Return the (X, Y) coordinate for the center point of the cell that contains the specified text.  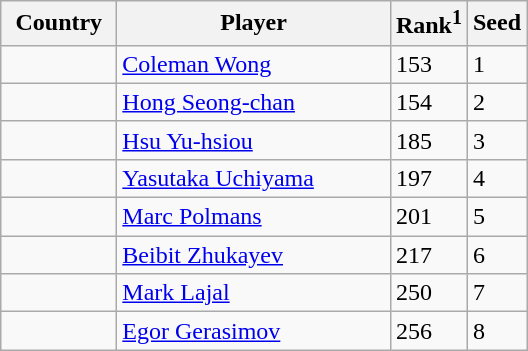
Player (254, 24)
5 (496, 217)
217 (428, 255)
2 (496, 102)
Hong Seong-chan (254, 102)
154 (428, 102)
7 (496, 293)
201 (428, 217)
256 (428, 331)
8 (496, 331)
Seed (496, 24)
Marc Polmans (254, 217)
1 (496, 64)
Mark Lajal (254, 293)
Rank1 (428, 24)
185 (428, 140)
Beibit Zhukayev (254, 255)
Country (59, 24)
Coleman Wong (254, 64)
Hsu Yu-hsiou (254, 140)
4 (496, 178)
250 (428, 293)
153 (428, 64)
197 (428, 178)
Egor Gerasimov (254, 331)
Yasutaka Uchiyama (254, 178)
6 (496, 255)
3 (496, 140)
